Identify which cell holds the provided text, then report its (x, y) central coordinate. 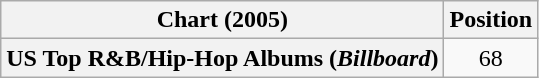
Chart (2005) (222, 20)
Position (491, 20)
US Top R&B/Hip-Hop Albums (Billboard) (222, 58)
68 (491, 58)
